Return (X, Y) of the center of cell containing provided text 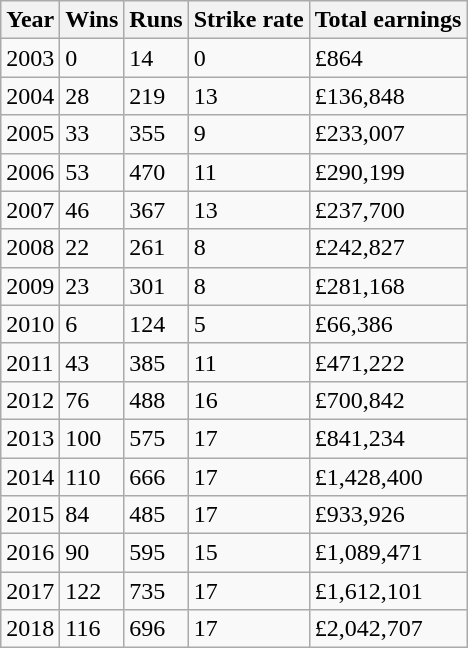
43 (92, 362)
470 (156, 172)
£841,234 (388, 438)
Runs (156, 20)
£2,042,707 (388, 629)
2013 (30, 438)
Strike rate (248, 20)
£290,199 (388, 172)
15 (248, 553)
2014 (30, 477)
22 (92, 248)
367 (156, 210)
2007 (30, 210)
Total earnings (388, 20)
2011 (30, 362)
100 (92, 438)
2008 (30, 248)
84 (92, 515)
124 (156, 324)
5 (248, 324)
6 (92, 324)
33 (92, 134)
116 (92, 629)
£281,168 (388, 286)
488 (156, 400)
53 (92, 172)
301 (156, 286)
16 (248, 400)
2003 (30, 58)
2012 (30, 400)
9 (248, 134)
76 (92, 400)
£700,842 (388, 400)
2016 (30, 553)
122 (92, 591)
2004 (30, 96)
696 (156, 629)
219 (156, 96)
110 (92, 477)
2010 (30, 324)
90 (92, 553)
355 (156, 134)
14 (156, 58)
£1,612,101 (388, 591)
£242,827 (388, 248)
2009 (30, 286)
£471,222 (388, 362)
46 (92, 210)
261 (156, 248)
£136,848 (388, 96)
2005 (30, 134)
385 (156, 362)
£237,700 (388, 210)
2015 (30, 515)
595 (156, 553)
£1,428,400 (388, 477)
735 (156, 591)
666 (156, 477)
Wins (92, 20)
575 (156, 438)
£233,007 (388, 134)
23 (92, 286)
£933,926 (388, 515)
£864 (388, 58)
2006 (30, 172)
£66,386 (388, 324)
485 (156, 515)
Year (30, 20)
28 (92, 96)
2018 (30, 629)
£1,089,471 (388, 553)
2017 (30, 591)
